Provide the (x, y) coordinate of the cell's center where the given text is located.  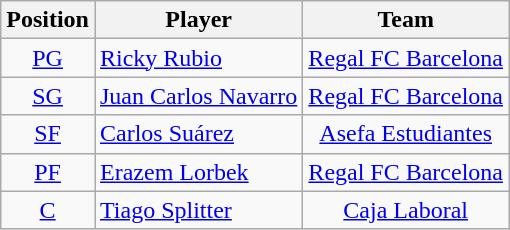
Caja Laboral (406, 210)
Asefa Estudiantes (406, 134)
Team (406, 20)
Position (48, 20)
Ricky Rubio (198, 58)
Player (198, 20)
Carlos Suárez (198, 134)
Juan Carlos Navarro (198, 96)
C (48, 210)
Tiago Splitter (198, 210)
PG (48, 58)
Erazem Lorbek (198, 172)
PF (48, 172)
SG (48, 96)
SF (48, 134)
